From the cell containing the given text, extract its center point as (x, y) coordinate. 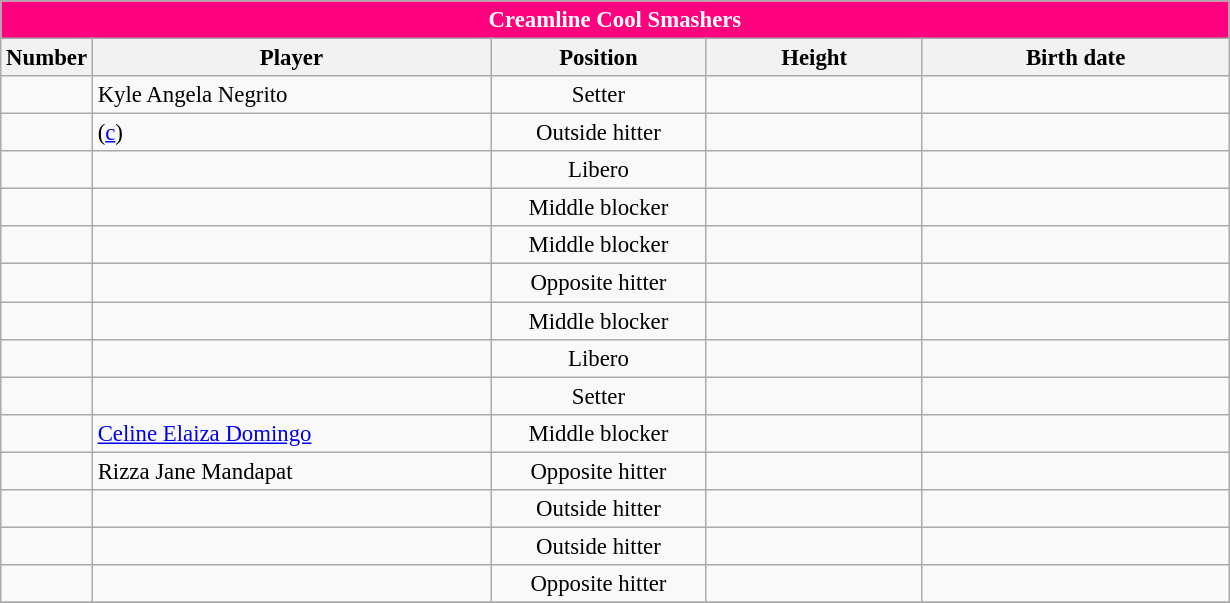
Player (291, 58)
Creamline Cool Smashers (615, 20)
Position (599, 58)
(c) (291, 133)
Celine Elaiza Domingo (291, 433)
Kyle Angela Negrito (291, 95)
Rizza Jane Mandapat (291, 471)
Height (814, 58)
Birth date (1076, 58)
Number (47, 58)
